Return [X, Y] of the center of cell containing provided text 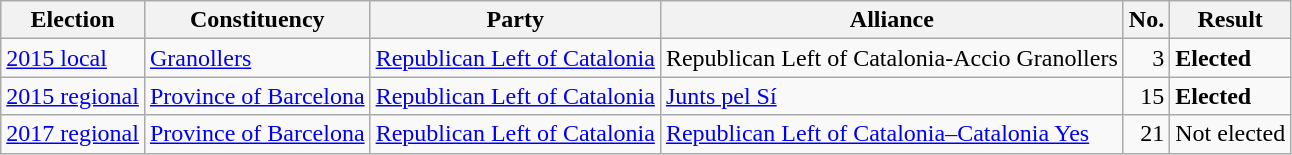
Party [515, 20]
Junts pel Sí [892, 96]
Alliance [892, 20]
Not elected [1230, 134]
Republican Left of Catalonia–Catalonia Yes [892, 134]
Election [73, 20]
Constituency [257, 20]
Granollers [257, 58]
2015 regional [73, 96]
15 [1146, 96]
Result [1230, 20]
21 [1146, 134]
No. [1146, 20]
2015 local [73, 58]
3 [1146, 58]
2017 regional [73, 134]
Republican Left of Catalonia-Accio Granollers [892, 58]
